Search for the cell housing the specified text and yield its (x, y) center coordinate. 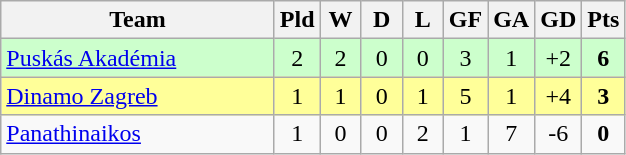
GD (558, 20)
W (340, 20)
GA (512, 20)
Pld (297, 20)
5 (465, 96)
7 (512, 134)
-6 (558, 134)
+2 (558, 58)
Panathinaikos (138, 134)
L (422, 20)
Pts (604, 20)
Team (138, 20)
D (382, 20)
Puskás Akadémia (138, 58)
GF (465, 20)
Dinamo Zagreb (138, 96)
6 (604, 58)
+4 (558, 96)
